Return (X, Y) of the center of cell containing provided text 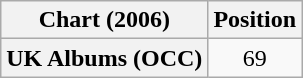
UK Albums (OCC) (104, 58)
Position (255, 20)
69 (255, 58)
Chart (2006) (104, 20)
